Capture the cell that displays the provided text and extract its [x, y] central coordinate. 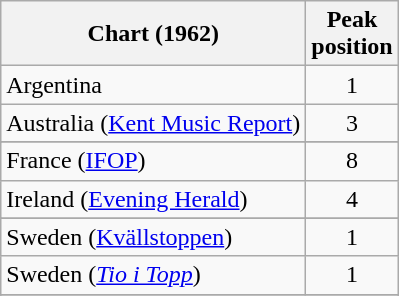
4 [352, 199]
Ireland (Evening Herald) [154, 199]
3 [352, 123]
France (IFOP) [154, 161]
Sweden (Kvällstoppen) [154, 237]
Australia (Kent Music Report) [154, 123]
Argentina [154, 85]
Peakposition [352, 34]
8 [352, 161]
Sweden (Tio i Topp) [154, 275]
Chart (1962) [154, 34]
